Provide the (X, Y) coordinate of the cell's center where the given text is located.  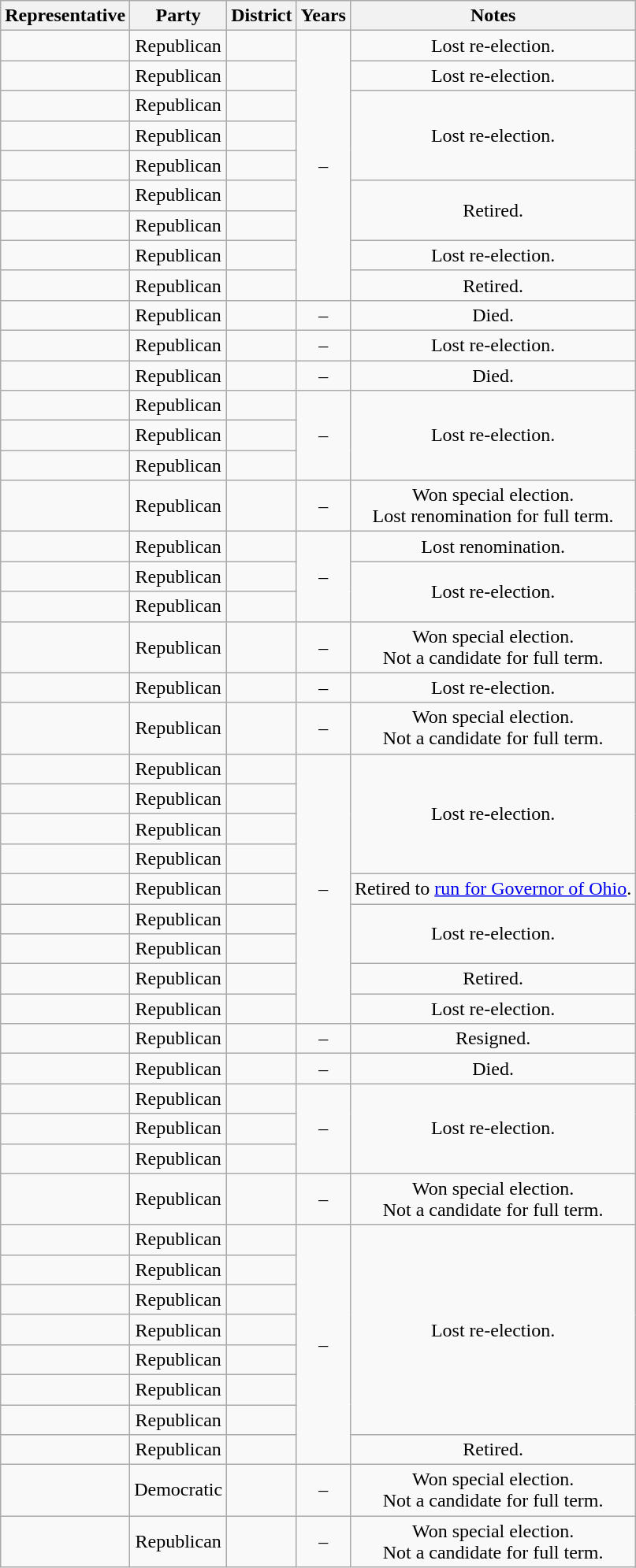
Notes (493, 16)
District (262, 16)
Retired to run for Governor of Ohio. (493, 888)
Representative (65, 16)
Democratic (178, 1490)
Party (178, 16)
Resigned. (493, 1039)
Won special election.Lost renomination for full term. (493, 506)
Lost renomination. (493, 547)
Years (323, 16)
